Return [X, Y] of the center of cell containing provided text 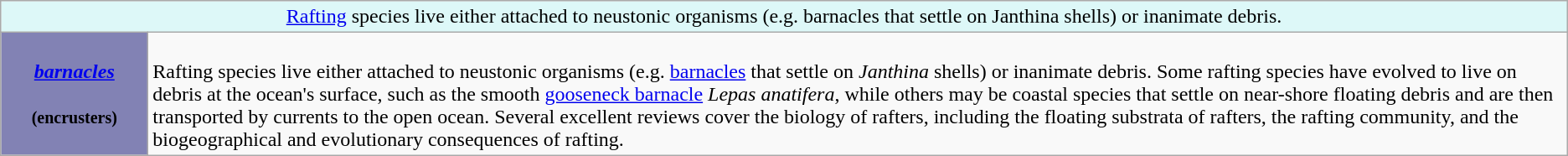
barnacles(encrusters) [75, 94]
Rafting species live either attached to neustonic organisms (e.g. barnacles that settle on Janthina shells) or inanimate debris. [784, 17]
